Detect which cell encompasses the target text, then output its (X, Y) center coordinate. 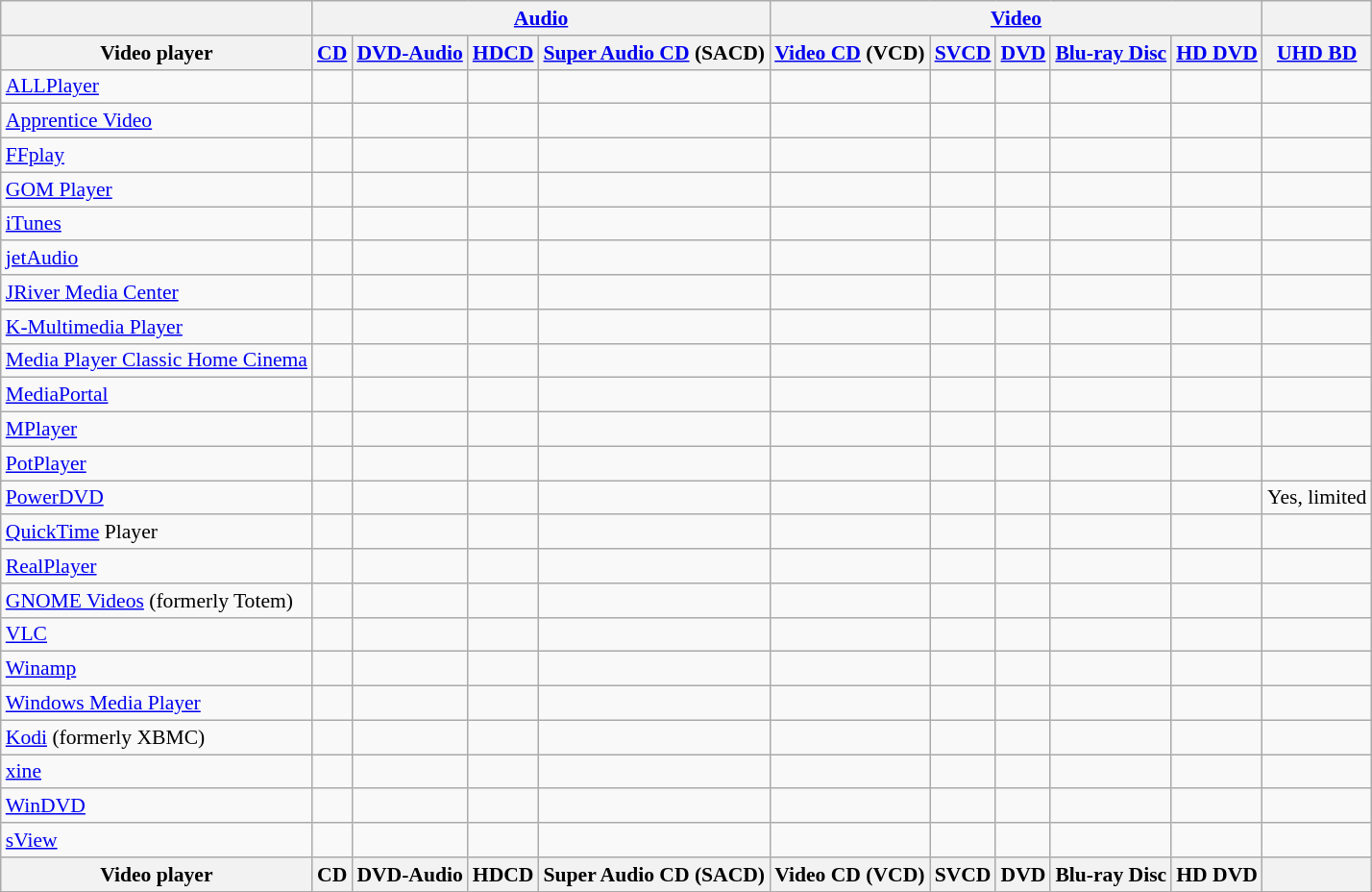
UHD BD (1316, 53)
GOM Player (157, 189)
Yes, limited (1316, 498)
MPlayer (157, 430)
Windows Media Player (157, 704)
RealPlayer (157, 566)
QuickTime Player (157, 533)
jetAudio (157, 259)
sView (157, 840)
PotPlayer (157, 463)
K-Multimedia Player (157, 327)
xine (157, 772)
GNOME Videos (formerly Totem) (157, 601)
JRiver Media Center (157, 292)
MediaPortal (157, 395)
VLC (157, 634)
ALLPlayer (157, 87)
Winamp (157, 669)
Audio (541, 18)
Apprentice Video (157, 121)
Video (1017, 18)
Media Player Classic Home Cinema (157, 360)
FFplay (157, 156)
iTunes (157, 224)
Kodi (formerly XBMC) (157, 737)
PowerDVD (157, 498)
WinDVD (157, 806)
